Determine the [x, y] coordinate at the center of the cell enclosing the given text.  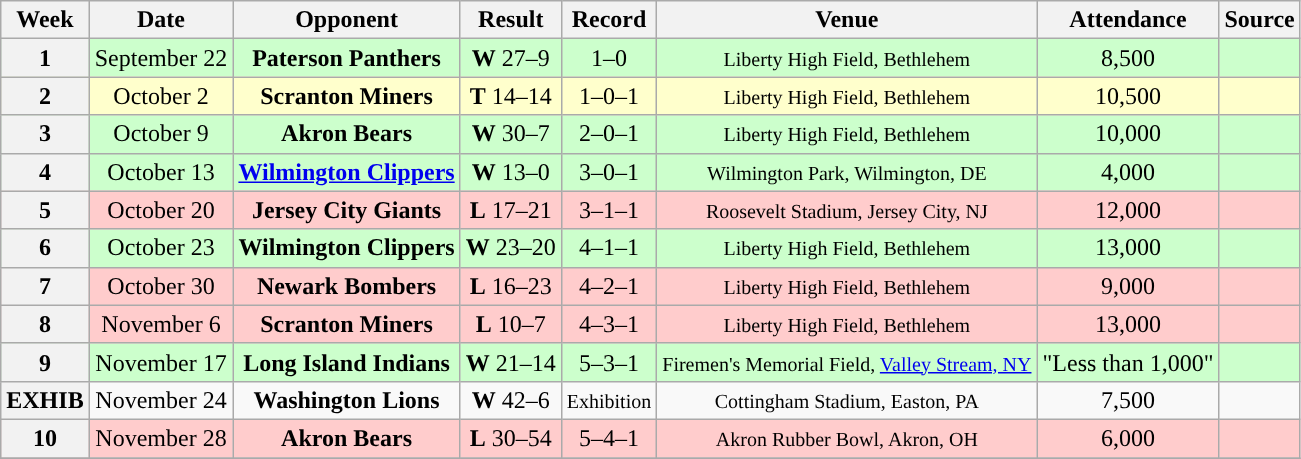
October 23 [161, 248]
4–3–1 [608, 324]
7,500 [1128, 400]
W 42–6 [510, 400]
Date [161, 20]
1–0–1 [608, 96]
5 [45, 210]
Paterson Panthers [346, 58]
Long Island Indians [346, 362]
Record [608, 20]
Newark Bombers [346, 286]
Source [1260, 20]
L 17–21 [510, 210]
Opponent [346, 20]
November 28 [161, 438]
W 30–7 [510, 134]
6 [45, 248]
6,000 [1128, 438]
Washington Lions [346, 400]
4–2–1 [608, 286]
Akron Rubber Bowl, Akron, OH [847, 438]
12,000 [1128, 210]
10,000 [1128, 134]
October 30 [161, 286]
Week [45, 20]
L 10–7 [510, 324]
Venue [847, 20]
Result [510, 20]
8,500 [1128, 58]
Exhibition [608, 400]
Attendance [1128, 20]
1 [45, 58]
November 6 [161, 324]
Cottingham Stadium, Easton, PA [847, 400]
L 30–54 [510, 438]
5–3–1 [608, 362]
Roosevelt Stadium, Jersey City, NJ [847, 210]
September 22 [161, 58]
9,000 [1128, 286]
October 9 [161, 134]
EXHIB [45, 400]
4,000 [1128, 172]
November 24 [161, 400]
3–1–1 [608, 210]
5–4–1 [608, 438]
10 [45, 438]
1–0 [608, 58]
Jersey City Giants [346, 210]
W 13–0 [510, 172]
October 20 [161, 210]
8 [45, 324]
W 23–20 [510, 248]
3 [45, 134]
October 13 [161, 172]
4–1–1 [608, 248]
2–0–1 [608, 134]
9 [45, 362]
4 [45, 172]
10,500 [1128, 96]
2 [45, 96]
W 27–9 [510, 58]
7 [45, 286]
November 17 [161, 362]
L 16–23 [510, 286]
October 2 [161, 96]
Wilmington Park, Wilmington, DE [847, 172]
"Less than 1,000" [1128, 362]
W 21–14 [510, 362]
T 14–14 [510, 96]
Firemen's Memorial Field, Valley Stream, NY [847, 362]
3–0–1 [608, 172]
